Provide the [X, Y] coordinate of the cell's center where the given text is located.  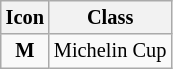
Icon [25, 17]
M [25, 51]
Class [110, 17]
Michelin Cup [110, 51]
